Provide the [x, y] coordinate of the cell's center where the given text is located.  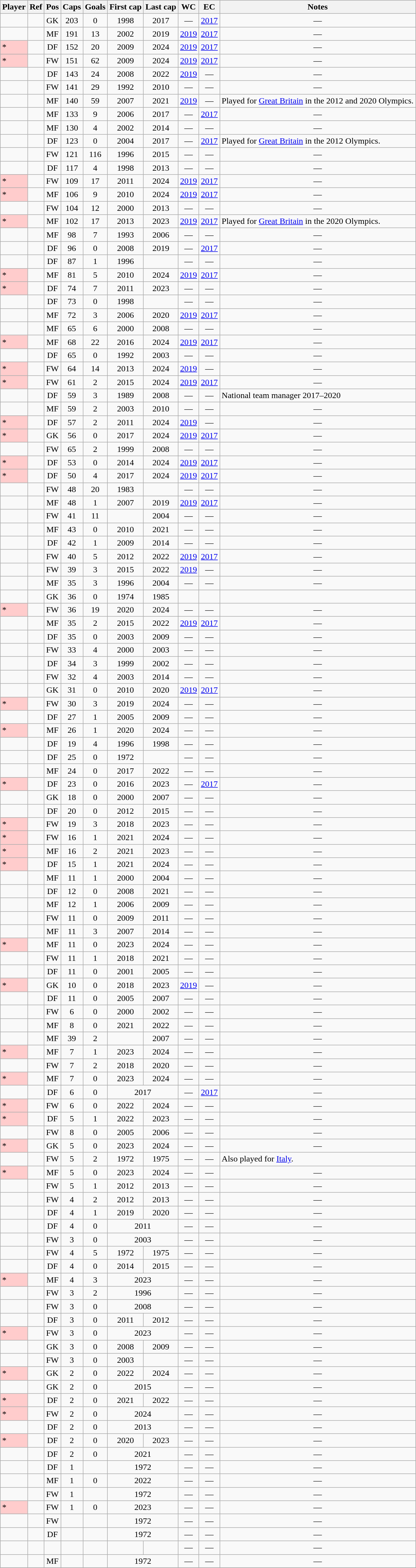
30 [72, 704]
102 [72, 221]
73 [72, 302]
13 [95, 34]
116 [95, 154]
98 [72, 235]
22 [95, 342]
33 [72, 650]
1974 [125, 597]
18 [72, 797]
61 [72, 382]
15 [72, 864]
Played for Great Britain in the 2012 and 2020 Olympics. [317, 101]
152 [72, 47]
34 [72, 663]
Played for Great Britain in the 2012 Olympics. [317, 141]
64 [72, 369]
2001 [125, 971]
23 [72, 784]
Also played for Italy. [317, 1159]
74 [72, 288]
130 [72, 127]
53 [72, 462]
27 [72, 717]
57 [72, 422]
151 [72, 61]
41 [72, 516]
First cap [125, 7]
141 [72, 87]
1993 [125, 235]
1983 [125, 489]
133 [72, 114]
87 [72, 262]
117 [72, 168]
104 [72, 208]
109 [72, 181]
62 [95, 61]
81 [72, 275]
140 [72, 101]
29 [95, 87]
25 [72, 757]
121 [72, 154]
Pos [52, 7]
56 [72, 436]
26 [72, 730]
1989 [125, 396]
68 [72, 342]
43 [72, 529]
32 [72, 677]
96 [72, 248]
WC [189, 7]
Caps [72, 7]
123 [72, 141]
42 [72, 543]
10 [72, 985]
203 [72, 20]
50 [72, 476]
Ref [36, 7]
Player [14, 7]
Last cap [161, 7]
Played for Great Britain in the 2020 Olympics. [317, 221]
191 [72, 34]
72 [72, 315]
National team manager 2017–2020 [317, 396]
106 [72, 195]
31 [72, 690]
Goals [95, 7]
143 [72, 74]
40 [72, 556]
14 [95, 369]
Notes [317, 7]
1985 [161, 597]
EC [209, 7]
